Capture the cell that displays the provided text and extract its [x, y] central coordinate. 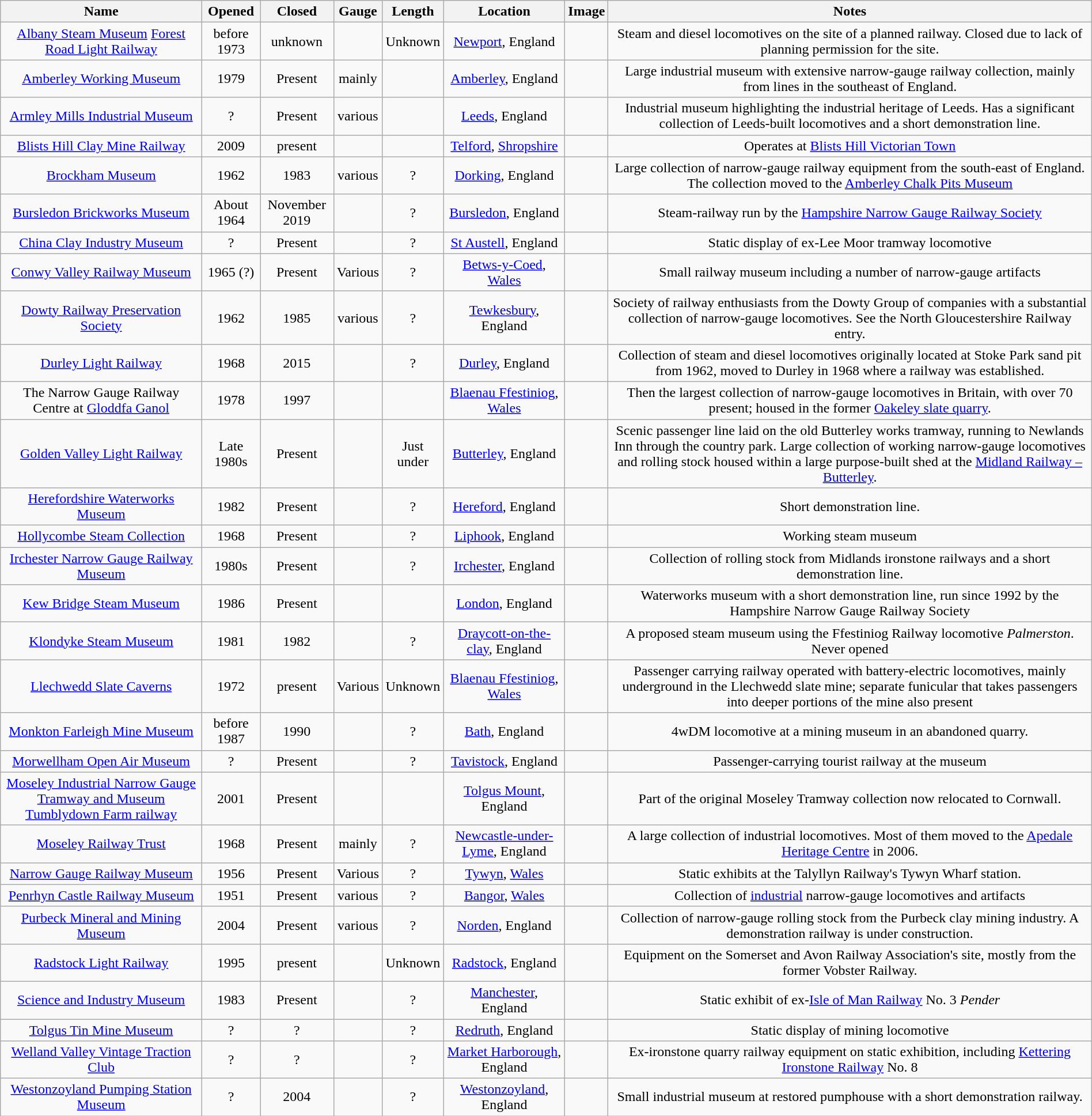
Static display of ex-Lee Moor tramway locomotive [850, 243]
The Narrow Gauge Railway Centre at Gloddfa Ganol [101, 400]
Image [586, 12]
St Austell, England [505, 243]
before 1987 [232, 732]
Collection of industrial narrow-gauge locomotives and artifacts [850, 895]
A large collection of industrial locomotives. Most of them moved to the Apedale Heritage Centre in 2006. [850, 843]
Penrhyn Castle Railway Museum [101, 895]
before 1973 [232, 41]
Ex-ironstone quarry railway equipment on static exhibition, including Kettering Ironstone Railway No. 8 [850, 1060]
1981 [232, 641]
1972 [232, 686]
Bath, England [505, 732]
Market Harborough, England [505, 1060]
Liphook, England [505, 536]
Newcastle-under-Lyme, England [505, 843]
Late 1980s [232, 454]
Morwellham Open Air Museum [101, 761]
Tavistock, England [505, 761]
China Clay Industry Museum [101, 243]
Albany Steam Museum Forest Road Light Railway [101, 41]
Waterworks museum with a short demonstration line, run since 1992 by the Hampshire Narrow Gauge Railway Society [850, 604]
About 1964 [232, 213]
Collection of rolling stock from Midlands ironstone railways and a short demonstration line. [850, 566]
Steam and diesel locomotives on the site of a planned railway. Closed due to lack of planning permission for the site. [850, 41]
Opened [232, 12]
Working steam museum [850, 536]
Telford, Shropshire [505, 146]
Radstock, England [505, 962]
Klondyke Steam Museum [101, 641]
Small railway museum including a number of narrow-gauge artifacts [850, 272]
Passenger-carrying tourist railway at the museum [850, 761]
Tolgus Mount, England [505, 799]
Small industrial museum at restored pumphouse with a short demonstration railway. [850, 1097]
Moseley Industrial Narrow Gauge Tramway and Museum Tumblydown Farm railway [101, 799]
Norden, England [505, 925]
London, England [505, 604]
Irchester, England [505, 566]
Conwy Valley Railway Museum [101, 272]
1995 [232, 962]
Butterley, England [505, 454]
Leeds, England [505, 116]
Welland Valley Vintage Traction Club [101, 1060]
Closed [297, 12]
Static exhibits at the Talyllyn Railway's Tywyn Wharf station. [850, 873]
Radstock Light Railway [101, 962]
1965 (?) [232, 272]
Tewkesbury, England [505, 317]
Durley Light Railway [101, 363]
Bursledon Brickworks Museum [101, 213]
Llechwedd Slate Caverns [101, 686]
Herefordshire Waterworks Museum [101, 507]
Narrow Gauge Railway Museum [101, 873]
Kew Bridge Steam Museum [101, 604]
Redruth, England [505, 1030]
Monkton Farleigh Mine Museum [101, 732]
Brockham Museum [101, 175]
1979 [232, 78]
Collection of narrow-gauge rolling stock from the Purbeck clay mining industry. A demonstration railway is under construction. [850, 925]
1997 [297, 400]
Dowty Railway Preservation Society [101, 317]
Hollycombe Steam Collection [101, 536]
Moseley Railway Trust [101, 843]
Newport, England [505, 41]
Armley Mills Industrial Museum [101, 116]
Westonzoyland Pumping Station Museum [101, 1097]
2009 [232, 146]
1980s [232, 566]
Large collection of narrow-gauge railway equipment from the south-east of England. The collection moved to the Amberley Chalk Pits Museum [850, 175]
1986 [232, 604]
Science and Industry Museum [101, 1000]
1951 [232, 895]
Part of the original Moseley Tramway collection now relocated to Cornwall. [850, 799]
Blists Hill Clay Mine Railway [101, 146]
4wDM locomotive at a mining museum in an abandoned quarry. [850, 732]
Betws-y-Coed, Wales [505, 272]
unknown [297, 41]
Draycott-on-the-clay, England [505, 641]
1956 [232, 873]
2001 [232, 799]
Large industrial museum with extensive narrow-gauge railway collection, mainly from lines in the southeast of England. [850, 78]
Equipment on the Somerset and Avon Railway Association's site, mostly from the former Vobster Railway. [850, 962]
Notes [850, 12]
Dorking, England [505, 175]
Tolgus Tin Mine Museum [101, 1030]
Then the largest collection of narrow-gauge locomotives in Britain, with over 70 present; housed in the former Oakeley slate quarry. [850, 400]
Manchester, England [505, 1000]
Location [505, 12]
Steam-railway run by the Hampshire Narrow Gauge Railway Society [850, 213]
Hereford, England [505, 507]
1985 [297, 317]
Golden Valley Light Railway [101, 454]
Purbeck Mineral and Mining Museum [101, 925]
Operates at Blists Hill Victorian Town [850, 146]
Tywyn, Wales [505, 873]
Static exhibit of ex-Isle of Man Railway No. 3 Pender [850, 1000]
1978 [232, 400]
2015 [297, 363]
A proposed steam museum using the Ffestiniog Railway locomotive Palmerston. Never opened [850, 641]
Bangor, Wales [505, 895]
Bursledon, England [505, 213]
Short demonstration line. [850, 507]
Static display of mining locomotive [850, 1030]
November 2019 [297, 213]
Just under [414, 454]
Irchester Narrow Gauge Railway Museum [101, 566]
Length [414, 12]
Name [101, 12]
Amberley, England [505, 78]
Durley, England [505, 363]
Amberley Working Museum [101, 78]
Westonzoyland, England [505, 1097]
1990 [297, 732]
Gauge [358, 12]
